Find where the given text appears and provide that cell's center as [x, y] coordinate. 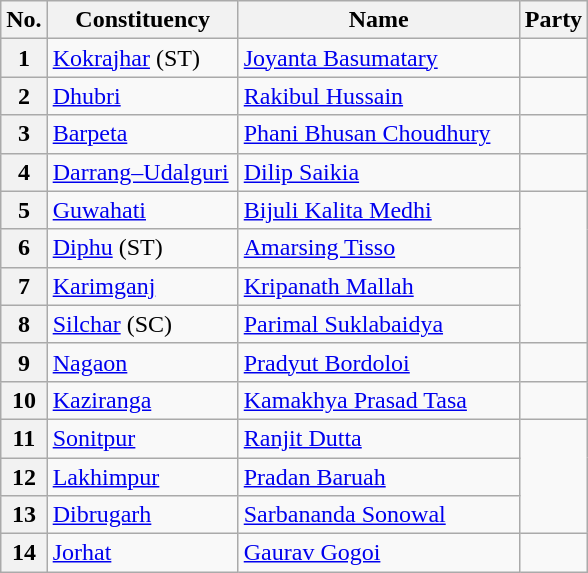
Dhubri [142, 96]
1 [24, 58]
Pradan Baruah [378, 477]
12 [24, 477]
Guwahati [142, 210]
Parimal Suklabaidya [378, 324]
10 [24, 400]
Ranjit Dutta [378, 438]
Lakhimpur [142, 477]
Bijuli Kalita Medhi [378, 210]
4 [24, 172]
9 [24, 362]
Name [378, 20]
Jorhat [142, 553]
3 [24, 134]
2 [24, 96]
Kripanath Mallah [378, 286]
Amarsing Tisso [378, 248]
Kamakhya Prasad Tasa [378, 400]
7 [24, 286]
13 [24, 515]
Darrang–Udalguri [142, 172]
Gaurav Gogoi [378, 553]
5 [24, 210]
Dibrugarh [142, 515]
Diphu (ST) [142, 248]
Karimganj [142, 286]
Constituency [142, 20]
8 [24, 324]
Silchar (SC) [142, 324]
Nagaon [142, 362]
Sonitpur [142, 438]
Phani Bhusan Choudhury [378, 134]
14 [24, 553]
Dilip Saikia [378, 172]
Rakibul Hussain [378, 96]
6 [24, 248]
No. [24, 20]
Joyanta Basumatary [378, 58]
Pradyut Bordoloi [378, 362]
Sarbananda Sonowal [378, 515]
Kaziranga [142, 400]
Kokrajhar (ST) [142, 58]
Barpeta [142, 134]
11 [24, 438]
Party [553, 20]
